Extract the (X, Y) coordinate from the center of the cell holding the provided text.  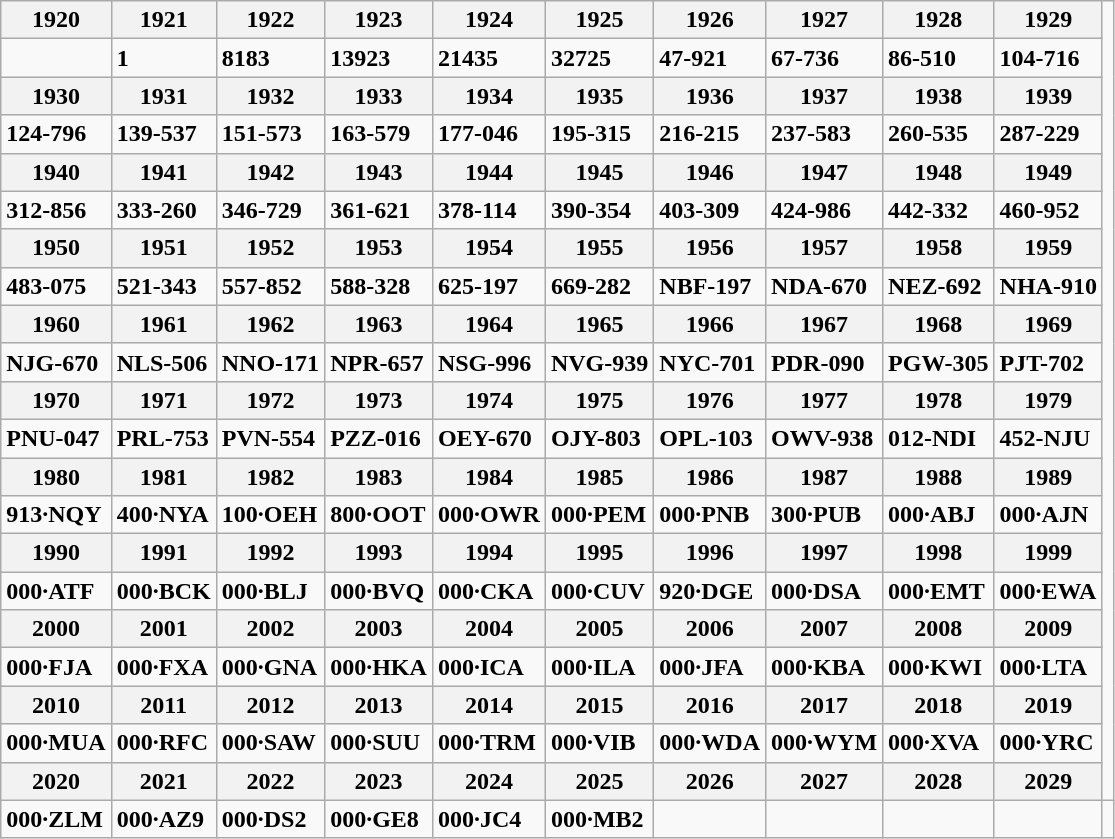
2011 (164, 705)
237-583 (824, 134)
NYC-701 (710, 362)
1921 (164, 20)
2017 (824, 705)
PJT-702 (1048, 362)
000·KBA (824, 667)
1951 (164, 248)
000·SAW (270, 743)
1937 (824, 96)
1950 (56, 248)
1959 (1048, 248)
2016 (710, 705)
2002 (270, 629)
1985 (599, 477)
1973 (379, 400)
2018 (938, 705)
1991 (164, 553)
000·HKA (379, 667)
1930 (56, 96)
1931 (164, 96)
000·FXA (164, 667)
1961 (164, 324)
378-114 (488, 210)
1947 (824, 172)
1954 (488, 248)
2008 (938, 629)
1992 (270, 553)
1943 (379, 172)
1957 (824, 248)
2019 (1048, 705)
000·VIB (599, 743)
913·NQY (56, 515)
2001 (164, 629)
1974 (488, 400)
400·NYA (164, 515)
483-075 (56, 286)
1972 (270, 400)
NDA-670 (824, 286)
000·RFC (164, 743)
000·KWI (938, 667)
NNO-171 (270, 362)
1995 (599, 553)
1990 (56, 553)
669-282 (599, 286)
1976 (710, 400)
000·WYM (824, 743)
000·MUA (56, 743)
2022 (270, 781)
000·YRC (1048, 743)
000·FJA (56, 667)
557-852 (270, 286)
1956 (710, 248)
PRL-753 (164, 438)
000·MB2 (599, 819)
2000 (56, 629)
424-986 (824, 210)
1926 (710, 20)
521-343 (164, 286)
000·OWR (488, 515)
1998 (938, 553)
588-328 (379, 286)
NJG-670 (56, 362)
000·WDA (710, 743)
1987 (824, 477)
442-332 (938, 210)
1925 (599, 20)
000·SUU (379, 743)
000·EMT (938, 591)
1979 (1048, 400)
21435 (488, 58)
86-510 (938, 58)
2028 (938, 781)
2025 (599, 781)
1981 (164, 477)
1940 (56, 172)
2013 (379, 705)
1968 (938, 324)
1983 (379, 477)
1994 (488, 553)
000·AJN (1048, 515)
000·DSA (824, 591)
1928 (938, 20)
1965 (599, 324)
260-535 (938, 134)
2007 (824, 629)
000·ABJ (938, 515)
2023 (379, 781)
1934 (488, 96)
1949 (1048, 172)
1946 (710, 172)
1952 (270, 248)
PGW-305 (938, 362)
NVG-939 (599, 362)
000·BVQ (379, 591)
1960 (56, 324)
1988 (938, 477)
1982 (270, 477)
1936 (710, 96)
2020 (56, 781)
1955 (599, 248)
1971 (164, 400)
012-NDI (938, 438)
000·LTA (1048, 667)
000·PNB (710, 515)
1 (164, 58)
1932 (270, 96)
PVN-554 (270, 438)
000·GNA (270, 667)
000·TRM (488, 743)
000·EWA (1048, 591)
920·DGE (710, 591)
1978 (938, 400)
361-621 (379, 210)
1986 (710, 477)
OJY-803 (599, 438)
000·DS2 (270, 819)
300·PUB (824, 515)
312-856 (56, 210)
PNU-047 (56, 438)
2005 (599, 629)
1997 (824, 553)
2010 (56, 705)
452-NJU (1048, 438)
216-215 (710, 134)
1977 (824, 400)
NBF-197 (710, 286)
2003 (379, 629)
1924 (488, 20)
2012 (270, 705)
1962 (270, 324)
1929 (1048, 20)
32725 (599, 58)
1935 (599, 96)
2014 (488, 705)
NLS-506 (164, 362)
1964 (488, 324)
100·OEH (270, 515)
1920 (56, 20)
124-796 (56, 134)
2009 (1048, 629)
2029 (1048, 781)
000·ZLM (56, 819)
1922 (270, 20)
1993 (379, 553)
2026 (710, 781)
390-354 (599, 210)
000·PEM (599, 515)
1944 (488, 172)
1963 (379, 324)
000·BLJ (270, 591)
625-197 (488, 286)
000·ICA (488, 667)
2021 (164, 781)
1967 (824, 324)
13923 (379, 58)
1942 (270, 172)
1945 (599, 172)
800·OOT (379, 515)
1938 (938, 96)
151-573 (270, 134)
346-729 (270, 210)
2027 (824, 781)
1970 (56, 400)
287-229 (1048, 134)
000·AZ9 (164, 819)
000·ATF (56, 591)
000·GE8 (379, 819)
47-921 (710, 58)
2004 (488, 629)
460-952 (1048, 210)
1969 (1048, 324)
PDR-090 (824, 362)
OPL-103 (710, 438)
2024 (488, 781)
NHA-910 (1048, 286)
1958 (938, 248)
1966 (710, 324)
163-579 (379, 134)
NPR-657 (379, 362)
NEZ-692 (938, 286)
000·BCK (164, 591)
177-046 (488, 134)
8183 (270, 58)
1996 (710, 553)
1948 (938, 172)
1923 (379, 20)
104-716 (1048, 58)
000·JC4 (488, 819)
000·JFA (710, 667)
1989 (1048, 477)
000·CUV (599, 591)
000·CKA (488, 591)
1941 (164, 172)
1939 (1048, 96)
139-537 (164, 134)
1999 (1048, 553)
000·ILA (599, 667)
000·XVA (938, 743)
403-309 (710, 210)
NSG-996 (488, 362)
1933 (379, 96)
OWV-938 (824, 438)
195-315 (599, 134)
1975 (599, 400)
1980 (56, 477)
PZZ-016 (379, 438)
1927 (824, 20)
333-260 (164, 210)
67-736 (824, 58)
1984 (488, 477)
OEY-670 (488, 438)
1953 (379, 248)
2006 (710, 629)
2015 (599, 705)
